Detect which cell encompasses the target text, then output its [x, y] center coordinate. 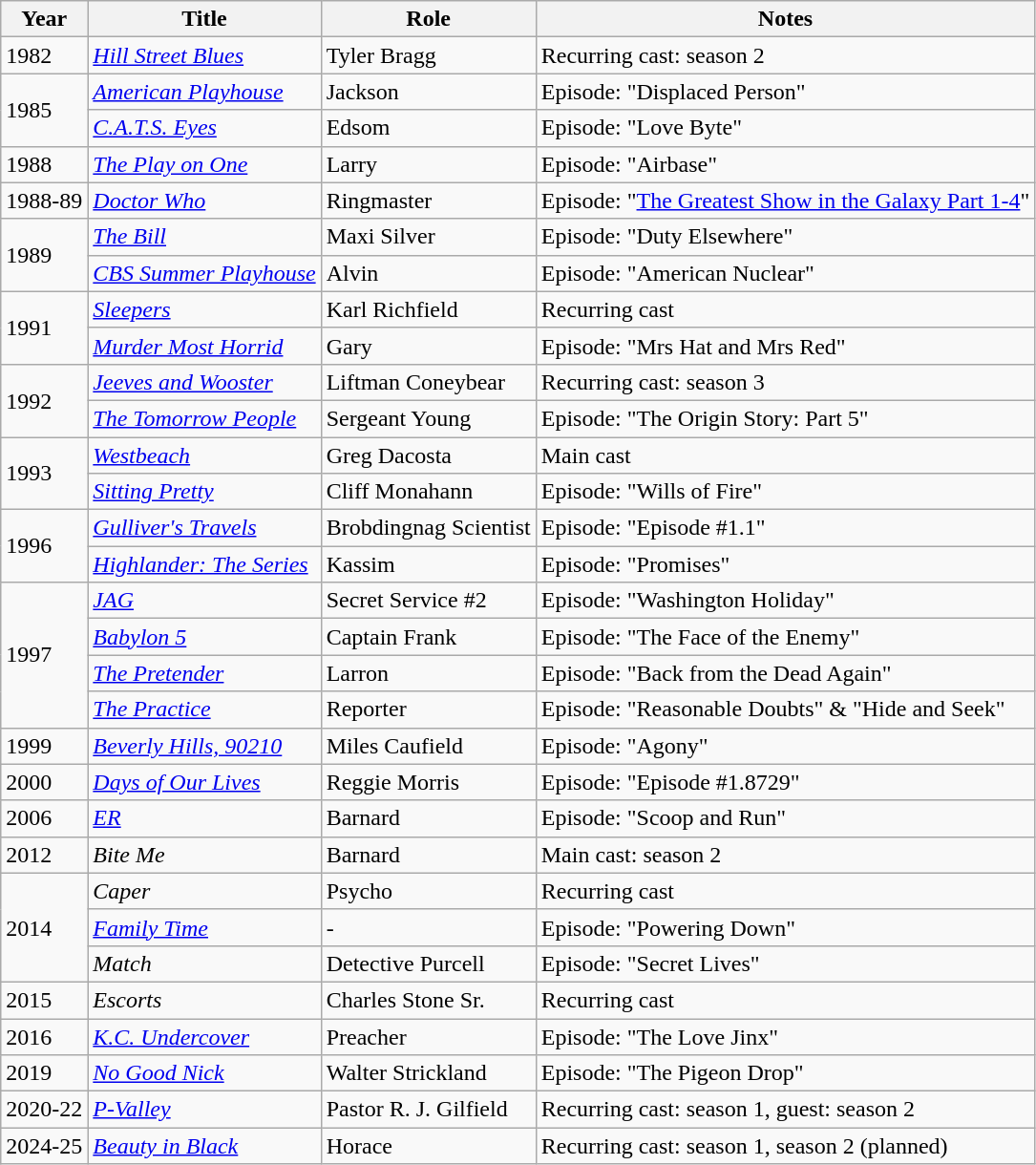
Year [44, 19]
Beverly Hills, 90210 [204, 746]
Karl Richfield [428, 309]
Maxi Silver [428, 237]
Doctor Who [204, 201]
The Practice [204, 710]
1999 [44, 746]
Episode: "Episode #1.8729" [785, 782]
American Playhouse [204, 92]
2024-25 [44, 1146]
Sleepers [204, 309]
2012 [44, 855]
Family Time [204, 927]
The Tomorrow People [204, 418]
Episode: "Wills of Fire" [785, 492]
Episode: "Agony" [785, 746]
2015 [44, 1000]
Walter Strickland [428, 1073]
C.A.T.S. Eyes [204, 128]
Kassim [428, 564]
Episode: "The Pigeon Drop" [785, 1073]
2014 [44, 927]
Title [204, 19]
Westbeach [204, 455]
Secret Service #2 [428, 601]
Gary [428, 346]
Sitting Pretty [204, 492]
K.C. Undercover [204, 1036]
1991 [44, 328]
Episode: "Mrs Hat and Mrs Red" [785, 346]
Babylon 5 [204, 637]
Recurring cast: season 3 [785, 382]
Liftman Coneybear [428, 382]
Charles Stone Sr. [428, 1000]
No Good Nick [204, 1073]
Bite Me [204, 855]
Episode: "Reasonable Doubts" & "Hide and Seek" [785, 710]
Captain Frank [428, 637]
Recurring cast: season 1, guest: season 2 [785, 1110]
Preacher [428, 1036]
2006 [44, 818]
The Play on One [204, 164]
Pastor R. J. Gilfield [428, 1110]
Episode: "American Nuclear" [785, 273]
1989 [44, 255]
Main cast: season 2 [785, 855]
Episode: "Washington Holiday" [785, 601]
Recurring cast: season 2 [785, 55]
Episode: "Airbase" [785, 164]
Notes [785, 19]
Episode: "Promises" [785, 564]
Alvin [428, 273]
Detective Purcell [428, 964]
1992 [44, 400]
Miles Caufield [428, 746]
1993 [44, 474]
- [428, 927]
Murder Most Horrid [204, 346]
Larron [428, 673]
Recurring cast: season 1, season 2 (planned) [785, 1146]
Greg Dacosta [428, 455]
Episode: "Back from the Dead Again" [785, 673]
Reggie Morris [428, 782]
1988 [44, 164]
Match [204, 964]
Edsom [428, 128]
Horace [428, 1146]
Days of Our Lives [204, 782]
Jeeves and Wooster [204, 382]
JAG [204, 601]
Episode: "Scoop and Run" [785, 818]
Episode: "Secret Lives" [785, 964]
Episode: "Episode #1.1" [785, 528]
Hill Street Blues [204, 55]
1996 [44, 546]
2019 [44, 1073]
ER [204, 818]
The Pretender [204, 673]
Beauty in Black [204, 1146]
Brobdingnag Scientist [428, 528]
Episode: "The Greatest Show in the Galaxy Part 1-4" [785, 201]
Episode: "The Origin Story: Part 5" [785, 418]
Gulliver's Travels [204, 528]
Escorts [204, 1000]
Tyler Bragg [428, 55]
Reporter [428, 710]
Episode: "Love Byte" [785, 128]
Episode: "Displaced Person" [785, 92]
Episode: "The Face of the Enemy" [785, 637]
Cliff Monahann [428, 492]
Jackson [428, 92]
Psycho [428, 891]
1997 [44, 655]
Episode: "The Love Jinx" [785, 1036]
Highlander: The Series [204, 564]
Episode: "Powering Down" [785, 927]
2000 [44, 782]
1982 [44, 55]
Larry [428, 164]
1988-89 [44, 201]
CBS Summer Playhouse [204, 273]
Sergeant Young [428, 418]
Role [428, 19]
2016 [44, 1036]
1985 [44, 110]
Caper [204, 891]
Main cast [785, 455]
Ringmaster [428, 201]
2020-22 [44, 1110]
P-Valley [204, 1110]
Episode: "Duty Elsewhere" [785, 237]
The Bill [204, 237]
